Pinpoint the cell where the given text exists, returning its (x, y) midpoint coordinate. 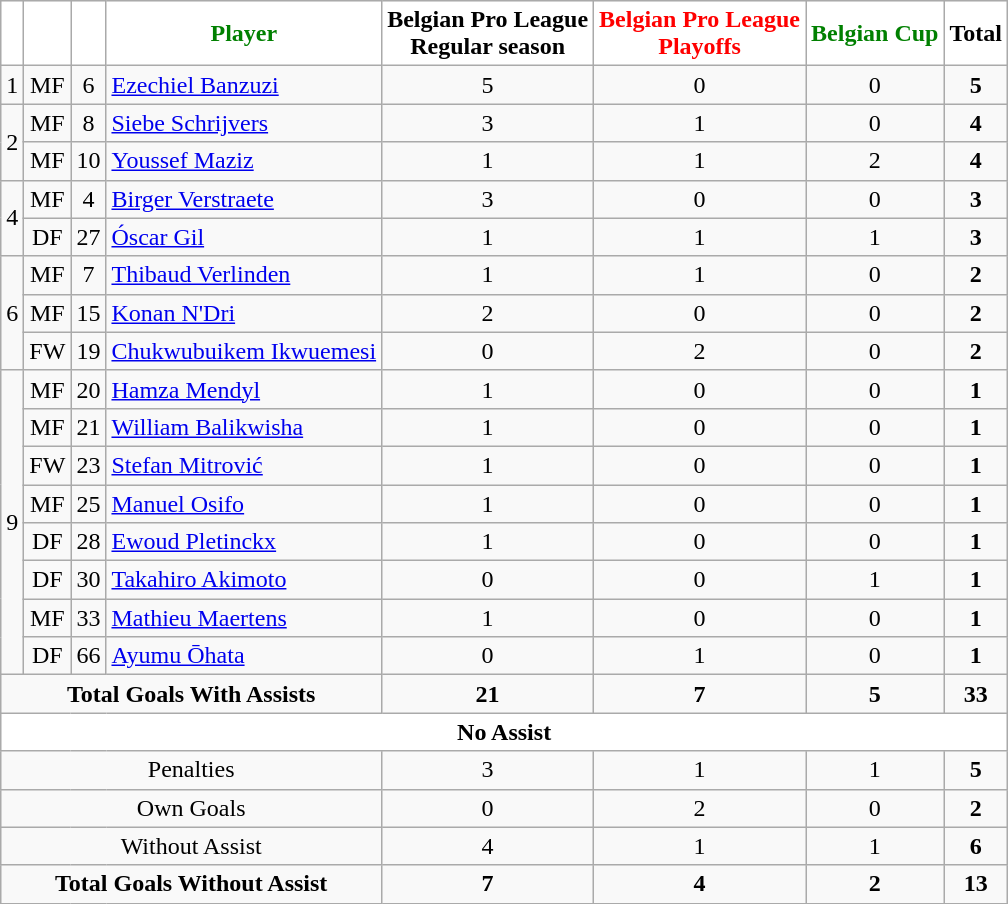
Own Goals (192, 808)
9 (12, 522)
8 (88, 123)
Without Assist (192, 846)
15 (88, 313)
Belgian Pro LeaguePlayoffs (700, 34)
20 (88, 389)
10 (88, 161)
Total Goals Without Assist (192, 884)
William Balikwisha (244, 427)
Mathieu Maertens (244, 618)
19 (88, 351)
66 (88, 656)
Total (976, 34)
Thibaud Verlinden (244, 275)
Total Goals With Assists (192, 694)
23 (88, 465)
Youssef Maziz (244, 161)
No Assist (504, 732)
Ayumu Ōhata (244, 656)
Stefan Mitrović (244, 465)
28 (88, 542)
Hamza Mendyl (244, 389)
Siebe Schrijvers (244, 123)
Penalties (192, 770)
Chukwubuikem Ikwuemesi (244, 351)
30 (88, 580)
Player (244, 34)
27 (88, 237)
Belgian Pro LeagueRegular season (488, 34)
Birger Verstraete (244, 199)
Belgian Cup (875, 34)
Konan N'Dri (244, 313)
Ewoud Pletinckx (244, 542)
Óscar Gil (244, 237)
13 (976, 884)
25 (88, 503)
Ezechiel Banzuzi (244, 85)
Manuel Osifo (244, 503)
Takahiro Akimoto (244, 580)
